Return [x, y] of the center of cell containing provided text 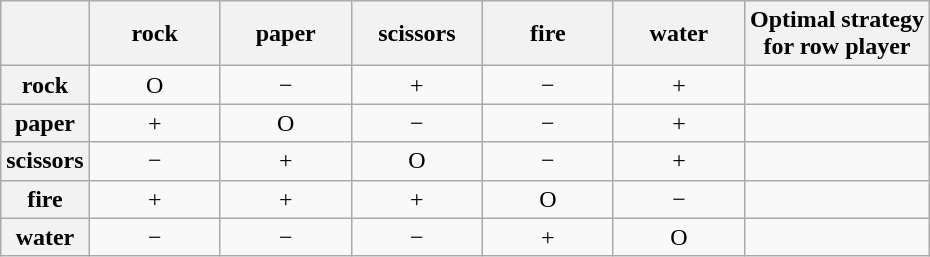
Optimal strategyfor row player [836, 34]
